Return the (X, Y) coordinate for the center point of the cell that contains the specified text.  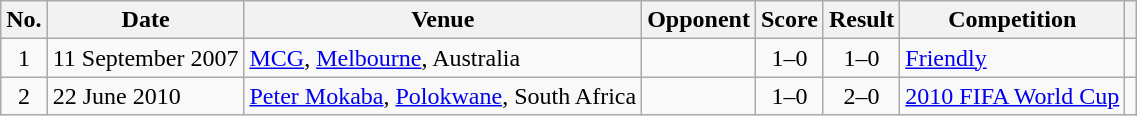
1 (24, 58)
2–0 (861, 96)
2 (24, 96)
Score (789, 20)
Competition (1012, 20)
MCG, Melbourne, Australia (443, 58)
No. (24, 20)
Peter Mokaba, Polokwane, South Africa (443, 96)
Date (146, 20)
Result (861, 20)
Friendly (1012, 58)
2010 FIFA World Cup (1012, 96)
Opponent (699, 20)
11 September 2007 (146, 58)
22 June 2010 (146, 96)
Venue (443, 20)
